Find where the given text appears and provide that cell's center as (x, y) coordinate. 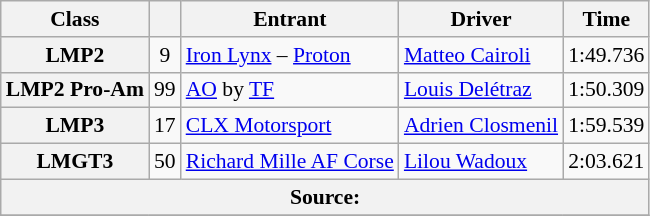
1:59.539 (606, 126)
LMP2 (75, 55)
50 (165, 162)
99 (165, 90)
Richard Mille AF Corse (290, 162)
LMP3 (75, 126)
AO by TF (290, 90)
Entrant (290, 19)
Class (75, 19)
LMGT3 (75, 162)
Iron Lynx – Proton (290, 55)
LMP2 Pro-Am (75, 90)
Source: (326, 197)
Time (606, 19)
CLX Motorsport (290, 126)
Louis Delétraz (481, 90)
17 (165, 126)
Driver (481, 19)
2:03.621 (606, 162)
Matteo Cairoli (481, 55)
1:50.309 (606, 90)
1:49.736 (606, 55)
Lilou Wadoux (481, 162)
Adrien Closmenil (481, 126)
9 (165, 55)
